Return the (X, Y) coordinate for the center point of the cell that contains the specified text.  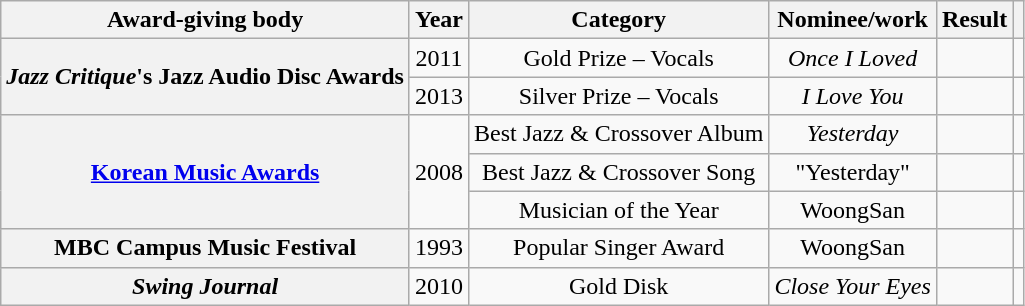
2013 (438, 96)
Award-giving body (206, 20)
Silver Prize – Vocals (618, 96)
Musician of the Year (618, 210)
2011 (438, 58)
Result (974, 20)
Best Jazz & Crossover Song (618, 172)
1993 (438, 248)
I Love You (853, 96)
Once I Loved (853, 58)
Category (618, 20)
2008 (438, 172)
Year (438, 20)
Nominee/work (853, 20)
Gold Prize – Vocals (618, 58)
Jazz Critique's Jazz Audio Disc Awards (206, 77)
Popular Singer Award (618, 248)
Korean Music Awards (206, 172)
2010 (438, 286)
Yesterday (853, 134)
Swing Journal (206, 286)
"Yesterday" (853, 172)
Best Jazz & Crossover Album (618, 134)
MBC Campus Music Festival (206, 248)
Close Your Eyes (853, 286)
Gold Disk (618, 286)
